Extract the [X, Y] coordinate from the center of the cell holding the provided text.  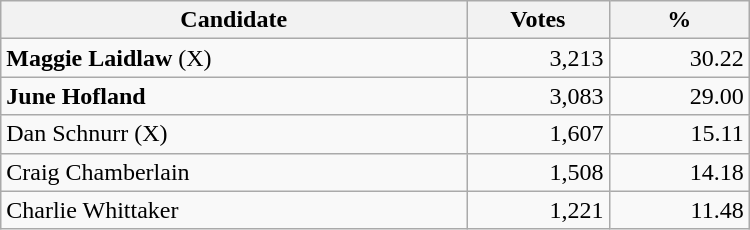
June Hofland [234, 96]
1,607 [538, 134]
Maggie Laidlaw (X) [234, 58]
29.00 [679, 96]
30.22 [679, 58]
1,221 [538, 210]
11.48 [679, 210]
Craig Chamberlain [234, 172]
Votes [538, 20]
Dan Schnurr (X) [234, 134]
1,508 [538, 172]
14.18 [679, 172]
Charlie Whittaker [234, 210]
Candidate [234, 20]
% [679, 20]
3,213 [538, 58]
3,083 [538, 96]
15.11 [679, 134]
